Find where the given text appears and provide that cell's center as [X, Y] coordinate. 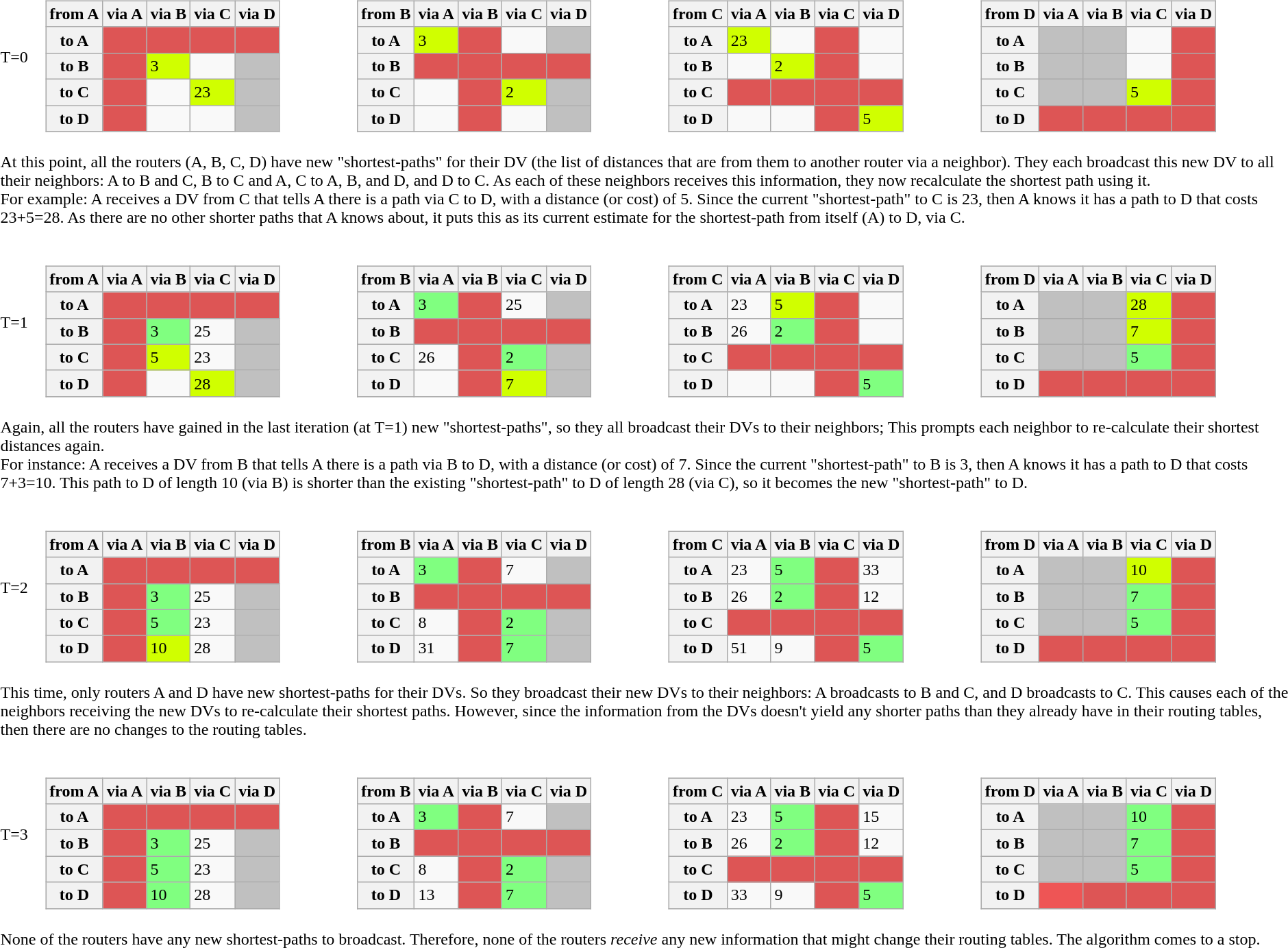
31 [436, 648]
from B via A via B via C via D to A 3 7 to B to C 8 2 to D 13 7 [510, 834]
13 [436, 895]
from B via A via B via C via D to A 3 7 to B to C 8 2 to D 31 7 [510, 587]
from B via A via B via C via D to A 3 25 to B to C 26 2 to D 7 [510, 322]
from C via A via B via C via D to A 23 5 to B 26 2 to C to D 5 [822, 322]
from C via A via B via C via D to A 23 5 33 to B 26 2 12 to C to D 51 9 5 [822, 587]
51 [749, 648]
15 [881, 817]
from C via A via B via C via D to A 23 5 15 to B 26 2 12 to C to D 33 9 5 [822, 834]
from A via A via B via C via D to A to B 3 25 to C 5 23 to D 28 [199, 322]
